From the cell containing the given text, extract its center point as (x, y) coordinate. 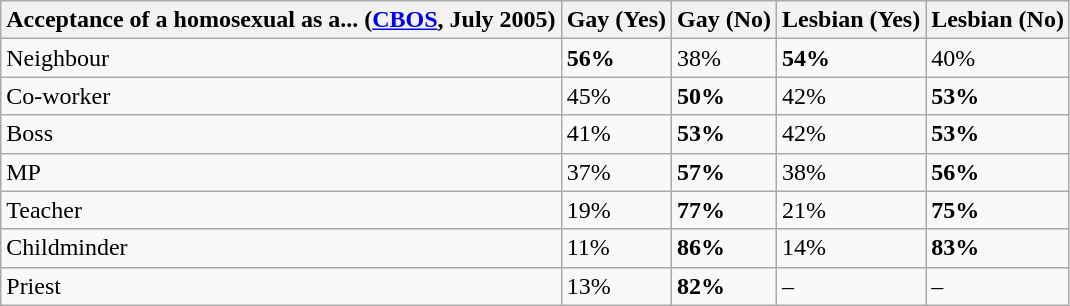
Boss (281, 134)
45% (616, 96)
41% (616, 134)
Acceptance of a homosexual as a... (CBOS, July 2005) (281, 20)
Teacher (281, 210)
40% (998, 58)
Gay (Yes) (616, 20)
Lesbian (Yes) (852, 20)
11% (616, 248)
19% (616, 210)
13% (616, 286)
37% (616, 172)
Lesbian (No) (998, 20)
57% (724, 172)
MP (281, 172)
54% (852, 58)
21% (852, 210)
82% (724, 286)
83% (998, 248)
Childminder (281, 248)
Gay (No) (724, 20)
75% (998, 210)
Priest (281, 286)
50% (724, 96)
Co-worker (281, 96)
14% (852, 248)
86% (724, 248)
77% (724, 210)
Neighbour (281, 58)
